Identify which cell holds the provided text, then report its (X, Y) central coordinate. 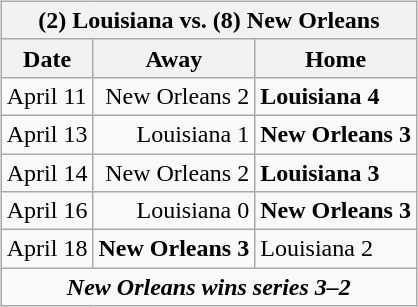
Louisiana 0 (174, 211)
Home (336, 58)
April 11 (47, 96)
April 16 (47, 211)
April 14 (47, 173)
(2) Louisiana vs. (8) New Orleans (208, 20)
Louisiana 1 (174, 134)
Away (174, 58)
Louisiana 3 (336, 173)
Louisiana 4 (336, 96)
Date (47, 58)
April 18 (47, 249)
April 13 (47, 134)
New Orleans wins series 3–2 (208, 287)
Louisiana 2 (336, 249)
